Detect which cell encompasses the target text, then output its [X, Y] center coordinate. 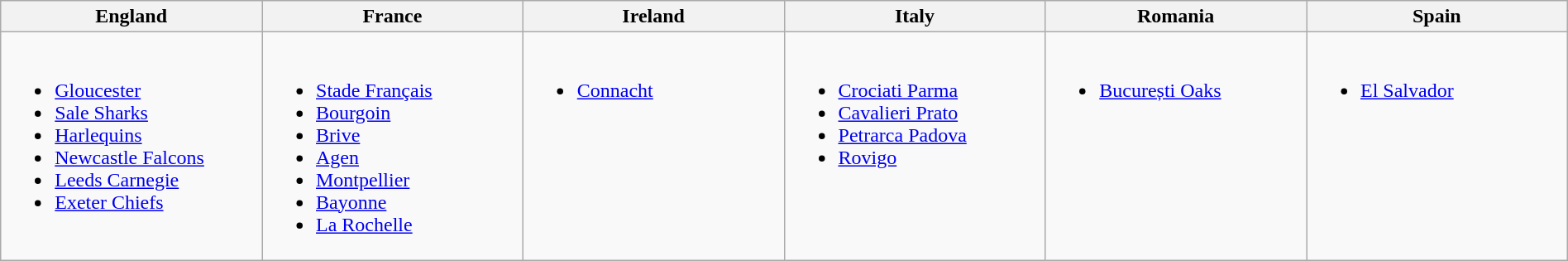
Spain [1437, 17]
Connacht [653, 146]
Italy [915, 17]
București Oaks [1176, 146]
Stade FrançaisBourgoinBriveAgenMontpellierBayonneLa Rochelle [392, 146]
Romania [1176, 17]
Crociati ParmaCavalieri PratoPetrarca PadovaRovigo [915, 146]
England [131, 17]
France [392, 17]
El Salvador [1437, 146]
GloucesterSale SharksHarlequinsNewcastle FalconsLeeds CarnegieExeter Chiefs [131, 146]
Ireland [653, 17]
